Detect which cell encompasses the target text, then output its [X, Y] center coordinate. 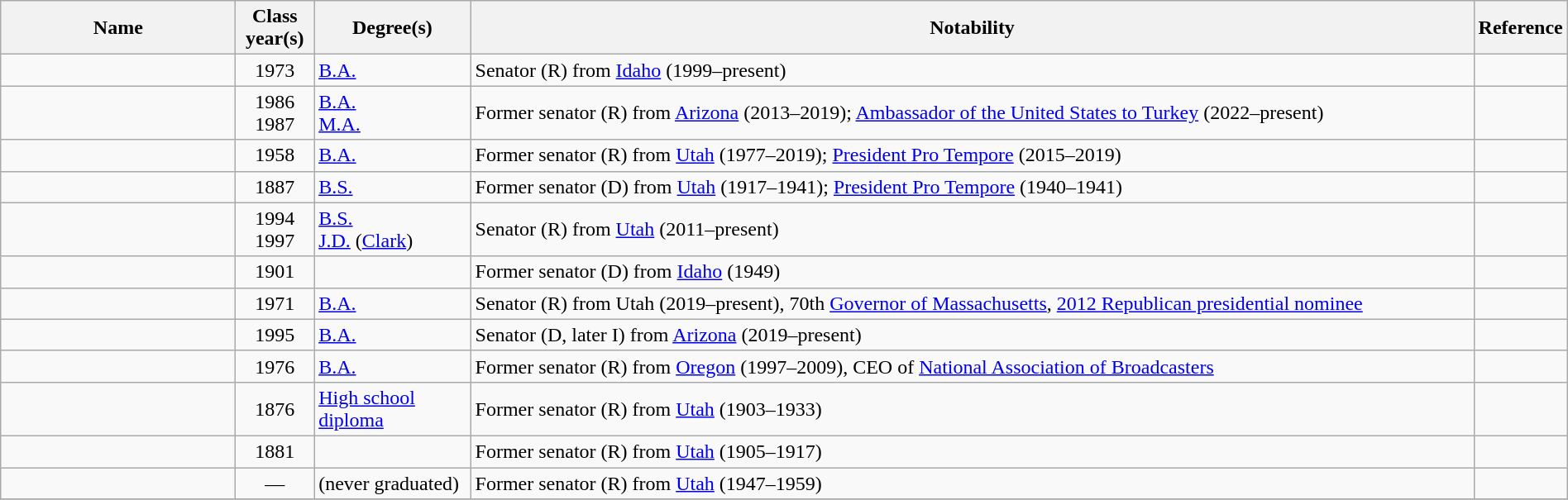
High school diploma [392, 408]
B.S.J.D. (Clark) [392, 230]
Senator (R) from Utah (2011–present) [973, 230]
Former senator (R) from Utah (1903–1933) [973, 408]
B.A.M.A. [392, 112]
(never graduated) [392, 483]
Name [118, 28]
Former senator (D) from Utah (1917–1941); President Pro Tempore (1940–1941) [973, 187]
Degree(s) [392, 28]
1973 [275, 70]
1876 [275, 408]
1901 [275, 272]
— [275, 483]
Former senator (R) from Utah (1977–2019); President Pro Tempore (2015–2019) [973, 155]
1881 [275, 451]
Former senator (R) from Utah (1905–1917) [973, 451]
1971 [275, 303]
Senator (R) from Idaho (1999–present) [973, 70]
1958 [275, 155]
Former senator (R) from Oregon (1997–2009), CEO of National Association of Broadcasters [973, 366]
19941997 [275, 230]
B.S. [392, 187]
Former senator (D) from Idaho (1949) [973, 272]
1976 [275, 366]
19861987 [275, 112]
Notability [973, 28]
Former senator (R) from Arizona (2013–2019); Ambassador of the United States to Turkey (2022–present) [973, 112]
Senator (R) from Utah (2019–present), 70th Governor of Massachusetts, 2012 Republican presidential nominee [973, 303]
Class year(s) [275, 28]
Former senator (R) from Utah (1947–1959) [973, 483]
Reference [1520, 28]
Senator (D, later I) from Arizona (2019–present) [973, 335]
1887 [275, 187]
1995 [275, 335]
